For the text-containing cell, return its midpoint in (X, Y) coordinate format. 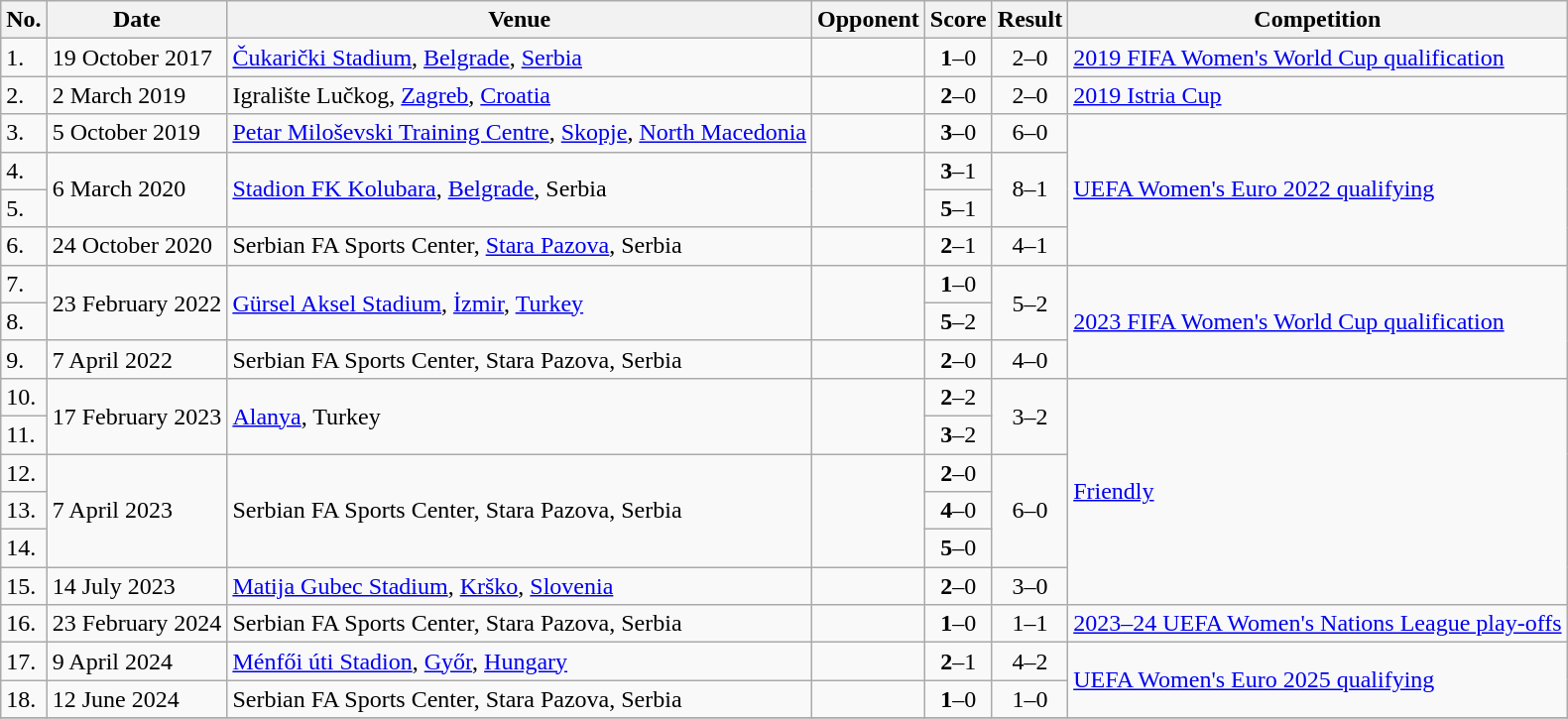
Gürsel Aksel Stadium, İzmir, Turkey (520, 302)
8. (24, 321)
Date (137, 20)
Score (958, 20)
2–2 (958, 397)
6. (24, 246)
1–1 (1029, 624)
6 March 2020 (137, 189)
Competition (1317, 20)
4. (24, 171)
Stadion FK Kolubara, Belgrade, Serbia (520, 189)
Ménfői úti Stadion, Győr, Hungary (520, 661)
Petar Miloševski Training Centre, Skopje, North Macedonia (520, 133)
23 February 2022 (137, 302)
23 February 2024 (137, 624)
18. (24, 699)
No. (24, 20)
2023–24 UEFA Women's Nations League play-offs (1317, 624)
2 March 2019 (137, 95)
16. (24, 624)
14. (24, 548)
9. (24, 359)
7 April 2022 (137, 359)
3–1 (958, 171)
5–1 (958, 208)
15. (24, 586)
17 February 2023 (137, 416)
7. (24, 284)
11. (24, 434)
17. (24, 661)
12 June 2024 (137, 699)
4–1 (1029, 246)
Čukarički Stadium, Belgrade, Serbia (520, 58)
2019 FIFA Women's World Cup qualification (1317, 58)
5 October 2019 (137, 133)
4–2 (1029, 661)
2023 FIFA Women's World Cup qualification (1317, 321)
8–1 (1029, 189)
9 April 2024 (137, 661)
12. (24, 473)
2. (24, 95)
13. (24, 511)
Friendly (1317, 491)
14 July 2023 (137, 586)
UEFA Women's Euro 2022 qualifying (1317, 189)
24 October 2020 (137, 246)
10. (24, 397)
1. (24, 58)
Opponent (869, 20)
19 October 2017 (137, 58)
Alanya, Turkey (520, 416)
7 April 2023 (137, 511)
UEFA Women's Euro 2025 qualifying (1317, 680)
5. (24, 208)
2019 Istria Cup (1317, 95)
Igralište Lučkog, Zagreb, Croatia (520, 95)
3. (24, 133)
5–0 (958, 548)
Result (1029, 20)
Venue (520, 20)
Matija Gubec Stadium, Krško, Slovenia (520, 586)
